Provide the (x, y) coordinate of the cell's center where the given text is located.  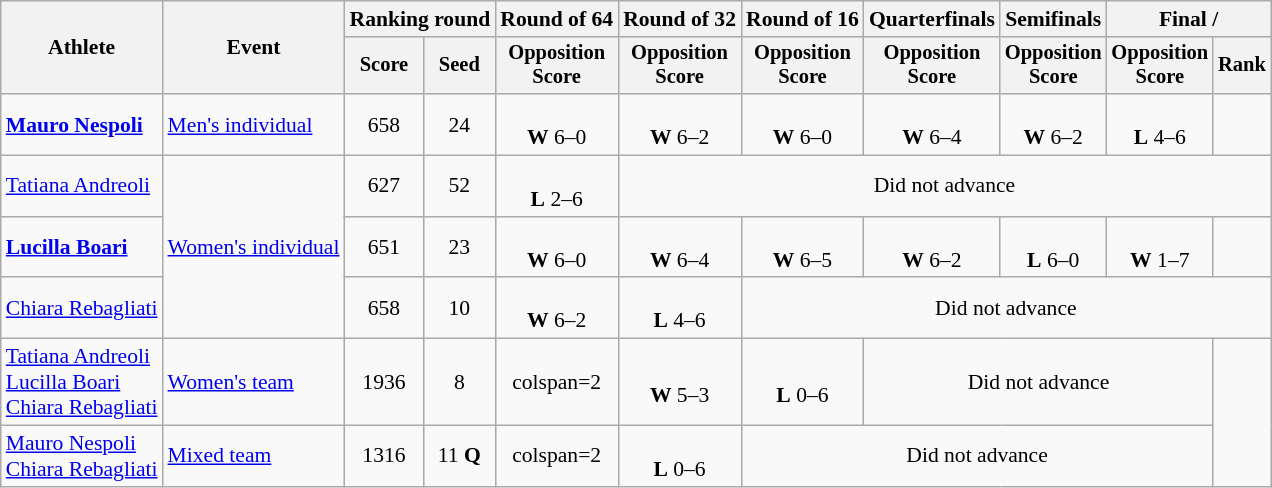
Ranking round (420, 19)
Tatiana AndreoliLucilla BoariChiara Rebagliati (82, 382)
Quarterfinals (932, 19)
Women's team (254, 382)
11 Q (459, 456)
Round of 64 (556, 19)
627 (384, 186)
Mixed team (254, 456)
1316 (384, 456)
W 5–3 (680, 382)
Event (254, 48)
L 6–0 (1054, 248)
Score (384, 66)
Mauro Nespoli (82, 124)
Chiara Rebagliati (82, 308)
Rank (1242, 66)
Semifinals (1054, 19)
Final / (1189, 19)
Athlete (82, 48)
Men's individual (254, 124)
23 (459, 248)
52 (459, 186)
Lucilla Boari (82, 248)
W 1–7 (1160, 248)
L 2–6 (556, 186)
Mauro NespoliChiara Rebagliati (82, 456)
8 (459, 382)
Round of 16 (802, 19)
Seed (459, 66)
Round of 32 (680, 19)
Women's individual (254, 248)
1936 (384, 382)
10 (459, 308)
24 (459, 124)
Tatiana Andreoli (82, 186)
W 6–5 (802, 248)
651 (384, 248)
